Return the [x, y] coordinate for the center point of the cell that contains the specified text.  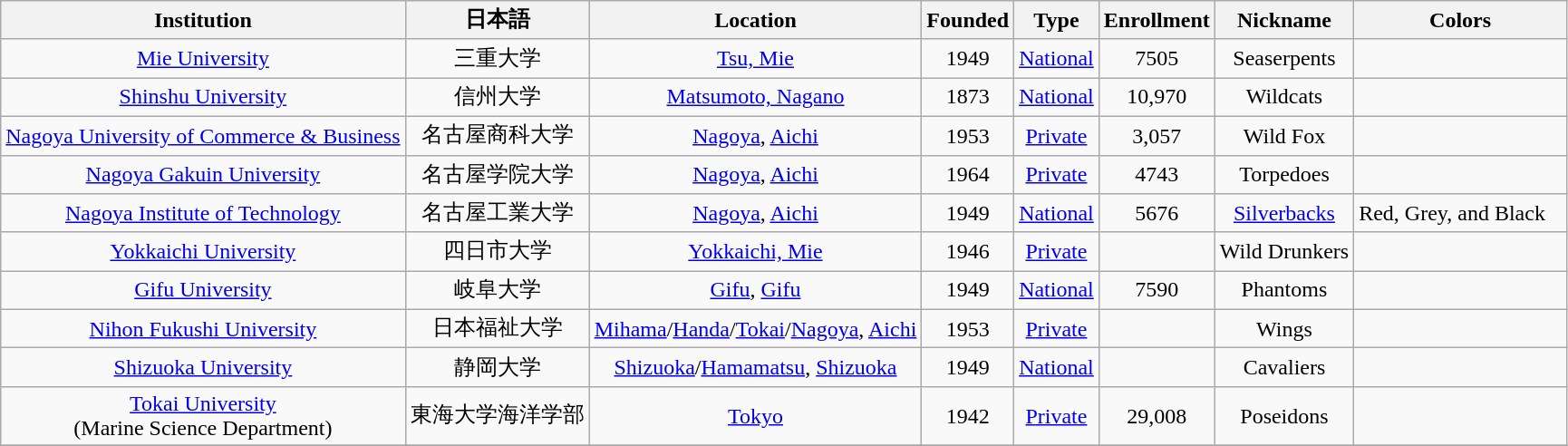
Yokkaichi University [203, 252]
Location [756, 20]
Wild Fox [1283, 136]
Shinshu University [203, 98]
Wildcats [1283, 98]
Colors [1461, 20]
3,057 [1157, 136]
Gifu, Gifu [756, 290]
Matsumoto, Nagano [756, 98]
Seaserpents [1283, 58]
名古屋工業大学 [497, 214]
5676 [1157, 214]
Red, Grey, and Black [1461, 214]
Poseidons [1283, 415]
Institution [203, 20]
Shizuoka University [203, 368]
Tokai University (Marine Science Department) [203, 415]
Silverbacks [1283, 214]
1942 [968, 415]
Mihama/Handa/Tokai/Nagoya, Aichi [756, 328]
信州大学 [497, 98]
四日市大学 [497, 252]
1964 [968, 174]
Wings [1283, 328]
7505 [1157, 58]
Cavaliers [1283, 368]
29,008 [1157, 415]
1873 [968, 98]
Mie University [203, 58]
Shizuoka/Hamamatsu, Shizuoka [756, 368]
名古屋商科大学 [497, 136]
Gifu University [203, 290]
7590 [1157, 290]
1946 [968, 252]
Torpedoes [1283, 174]
Tsu, Mie [756, 58]
日本語 [497, 20]
静岡大学 [497, 368]
Phantoms [1283, 290]
Nagoya University of Commerce & Business [203, 136]
Type [1057, 20]
東海大学海洋学部 [497, 415]
Nickname [1283, 20]
Nagoya Institute of Technology [203, 214]
Nagoya Gakuin University [203, 174]
Nihon Fukushi University [203, 328]
Founded [968, 20]
岐阜大学 [497, 290]
日本福祉大学 [497, 328]
Wild Drunkers [1283, 252]
三重大学 [497, 58]
4743 [1157, 174]
名古屋学院大学 [497, 174]
Enrollment [1157, 20]
10,970 [1157, 98]
Tokyo [756, 415]
Yokkaichi, Mie [756, 252]
